Find where the given text appears and provide that cell's center as (x, y) coordinate. 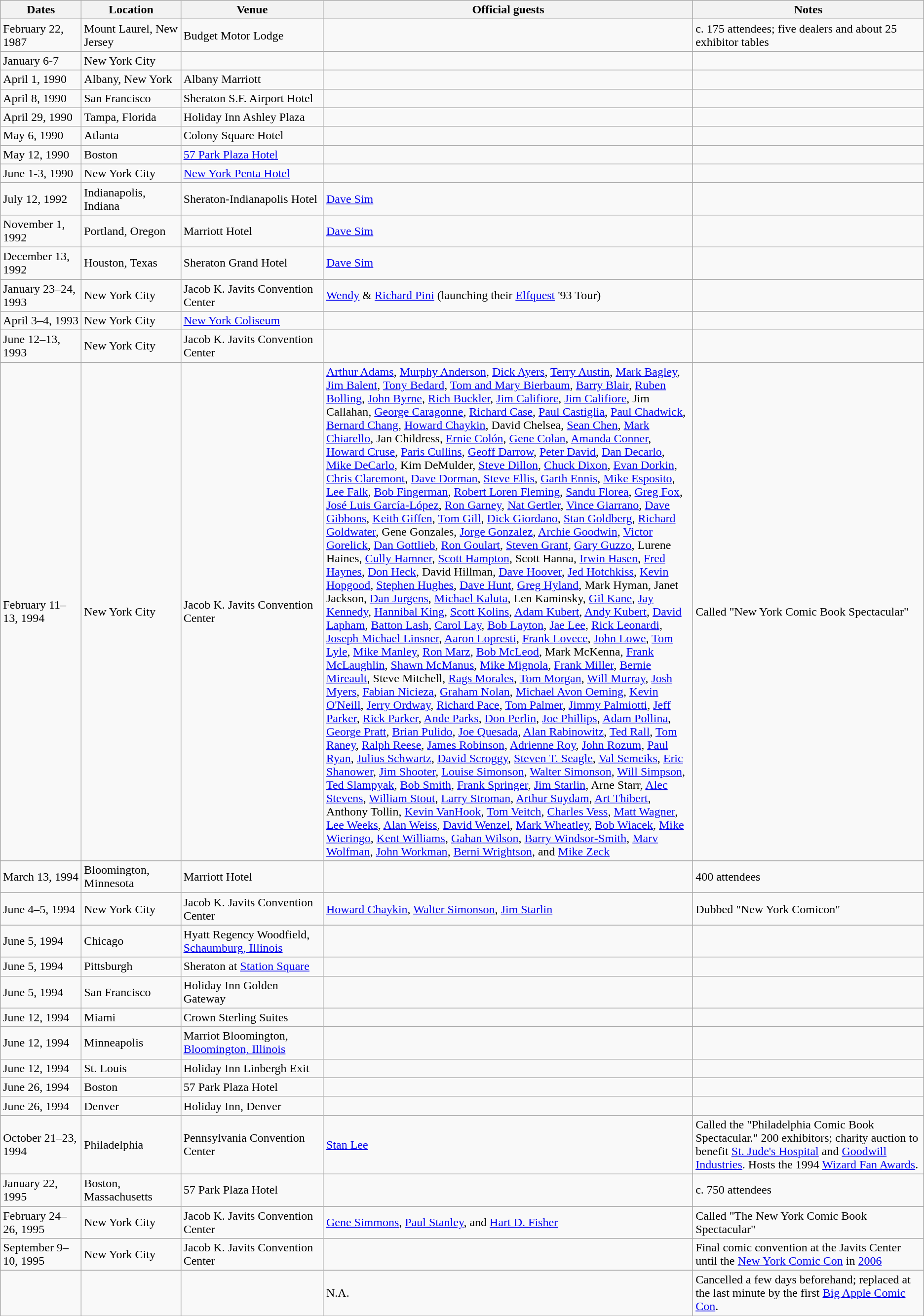
Houston, Texas (131, 263)
Sheraton S.F. Airport Hotel (252, 98)
Crown Sterling Suites (252, 1017)
September 9–10, 1995 (41, 1255)
November 1, 1992 (41, 231)
Colony Square Hotel (252, 136)
Location (131, 10)
January 23–24, 1993 (41, 295)
Albany, New York (131, 79)
Holiday Inn Ashley Plaza (252, 117)
Marriot Bloomington, Bloomington, Illinois (252, 1043)
Holiday Inn, Denver (252, 1106)
June 12–13, 1993 (41, 347)
Holiday Inn Golden Gateway (252, 992)
Stan Lee (508, 1144)
400 attendees (808, 877)
Portland, Oregon (131, 231)
Called "The New York Comic Book Spectacular" (808, 1222)
c. 175 attendees; five dealers and about 25 exhibitor tables (808, 36)
Holiday Inn Linbergh Exit (252, 1068)
Venue (252, 10)
Wendy & Richard Pini (launching their Elfquest '93 Tour) (508, 295)
January 6-7 (41, 61)
Final comic convention at the Javits Center until the New York Comic Con in 2006 (808, 1255)
Hyatt Regency Woodfield, Schaumburg, Illinois (252, 941)
Minneapolis (131, 1043)
St. Louis (131, 1068)
N.A. (508, 1293)
Chicago (131, 941)
Cancelled a few days beforehand; replaced at the last minute by the first Big Apple Comic Con. (808, 1293)
June 4–5, 1994 (41, 909)
Miami (131, 1017)
Official guests (508, 10)
May 12, 1990 (41, 155)
Indianapolis, Indiana (131, 198)
January 22, 1995 (41, 1190)
Boston, Massachusetts (131, 1190)
c. 750 attendees (808, 1190)
Dates (41, 10)
Gene Simmons, Paul Stanley, and Hart D. Fisher (508, 1222)
Sheraton at Station Square (252, 967)
April 1, 1990 (41, 79)
Mount Laurel, New Jersey (131, 36)
April 29, 1990 (41, 117)
March 13, 1994 (41, 877)
April 8, 1990 (41, 98)
February 22, 1987 (41, 36)
May 6, 1990 (41, 136)
December 13, 1992 (41, 263)
October 21–23, 1994 (41, 1144)
New York Coliseum (252, 321)
Pittsburgh (131, 967)
New York Penta Hotel (252, 173)
June 1-3, 1990 (41, 173)
Notes (808, 10)
Atlanta (131, 136)
Howard Chaykin, Walter Simonson, Jim Starlin (508, 909)
April 3–4, 1993 (41, 321)
Philadelphia (131, 1144)
February 11–13, 1994 (41, 612)
February 24–26, 1995 (41, 1222)
Denver (131, 1106)
July 12, 1992 (41, 198)
Bloomington, Minnesota (131, 877)
Pennsylvania Convention Center (252, 1144)
Called "New York Comic Book Spectacular" (808, 612)
Albany Marriott (252, 79)
Sheraton Grand Hotel (252, 263)
Budget Motor Lodge (252, 36)
Tampa, Florida (131, 117)
Dubbed "New York Comicon" (808, 909)
Sheraton-Indianapolis Hotel (252, 198)
